Scan for the cell matching the given text and deliver its (X, Y) coordinate at center. 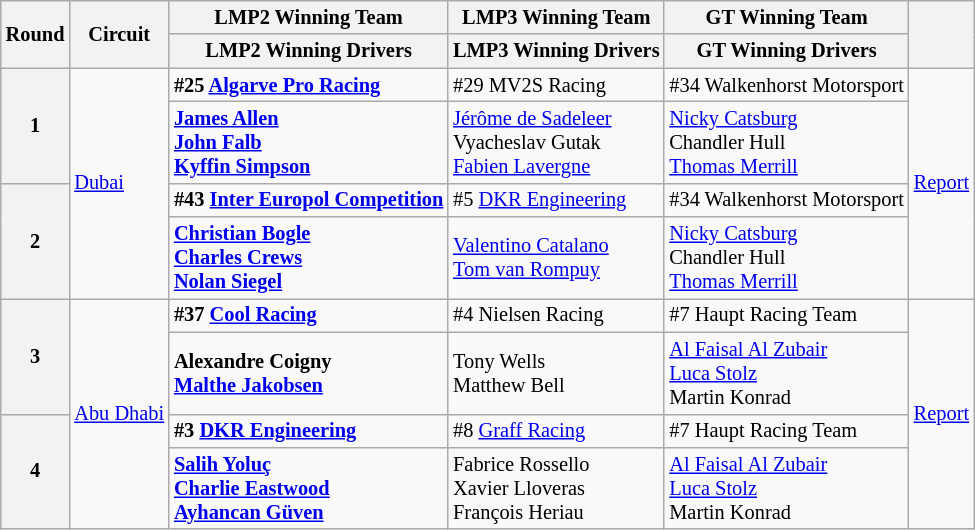
Fabrice Rossello Xavier Lloveras François Heriau (556, 488)
Jérôme de Sadeleer Vyacheslav Gutak Fabien Lavergne (556, 142)
Tony Wells Matthew Bell (556, 373)
3 (36, 356)
Valentino Catalano Tom van Rompuy (556, 258)
2 (36, 240)
Circuit (119, 34)
LMP3 Winning Team (556, 17)
Christian Bogle Charles Crews Nolan Siegel (308, 258)
Abu Dhabi (119, 414)
LMP3 Winning Drivers (556, 51)
#29 MV2S Racing (556, 85)
#37 Cool Racing (308, 315)
LMP2 Winning Team (308, 17)
Round (36, 34)
#8 Graff Racing (556, 431)
Alexandre Coigny Malthe Jakobsen (308, 373)
#43 Inter Europol Competition (308, 200)
#5 DKR Engineering (556, 200)
GT Winning Drivers (786, 51)
LMP2 Winning Drivers (308, 51)
GT Winning Team (786, 17)
#4 Nielsen Racing (556, 315)
#3 DKR Engineering (308, 431)
#25 Algarve Pro Racing (308, 85)
Salih Yoluç Charlie Eastwood Ayhancan Güven (308, 488)
James Allen John Falb Kyffin Simpson (308, 142)
1 (36, 126)
Dubai (119, 184)
4 (36, 472)
